Pinpoint the cell where the given text exists, returning its (x, y) midpoint coordinate. 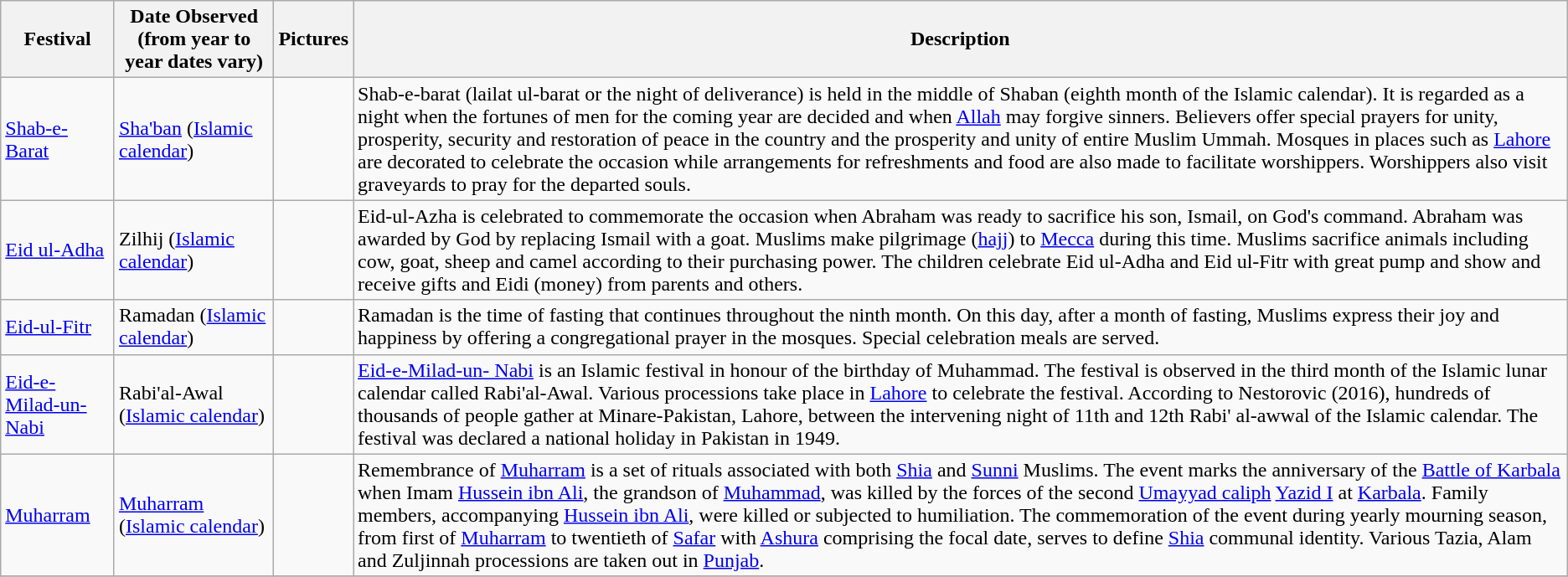
Ramadan (Islamic calendar) (193, 327)
Pictures (313, 39)
Zilhij (Islamic calendar) (193, 250)
Description (961, 39)
Eid ul-Adha (58, 250)
Date Observed (from year to year dates vary) (193, 39)
Festival (58, 39)
Eid-e-Milad-un- Nabi (58, 404)
Shab-e-Barat (58, 139)
Muharram (58, 515)
Muharram (Islamic calendar) (193, 515)
Rabi'al-Awal (Islamic calendar) (193, 404)
Eid-ul-Fitr (58, 327)
Sha'ban (Islamic calendar) (193, 139)
